Capture the cell that displays the provided text and extract its [x, y] central coordinate. 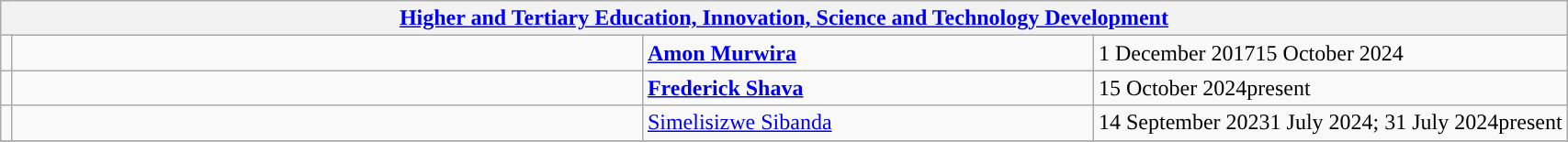
Amon Murwira [867, 53]
Higher and Tertiary Education, Innovation, Science and Technology Development [784, 18]
1 December 201715 October 2024 [1330, 53]
15 October 2024present [1330, 88]
Simelisizwe Sibanda [867, 123]
Frederick Shava [867, 88]
14 September 20231 July 2024; 31 July 2024present [1330, 123]
